For the text-containing cell, return its midpoint in (X, Y) coordinate format. 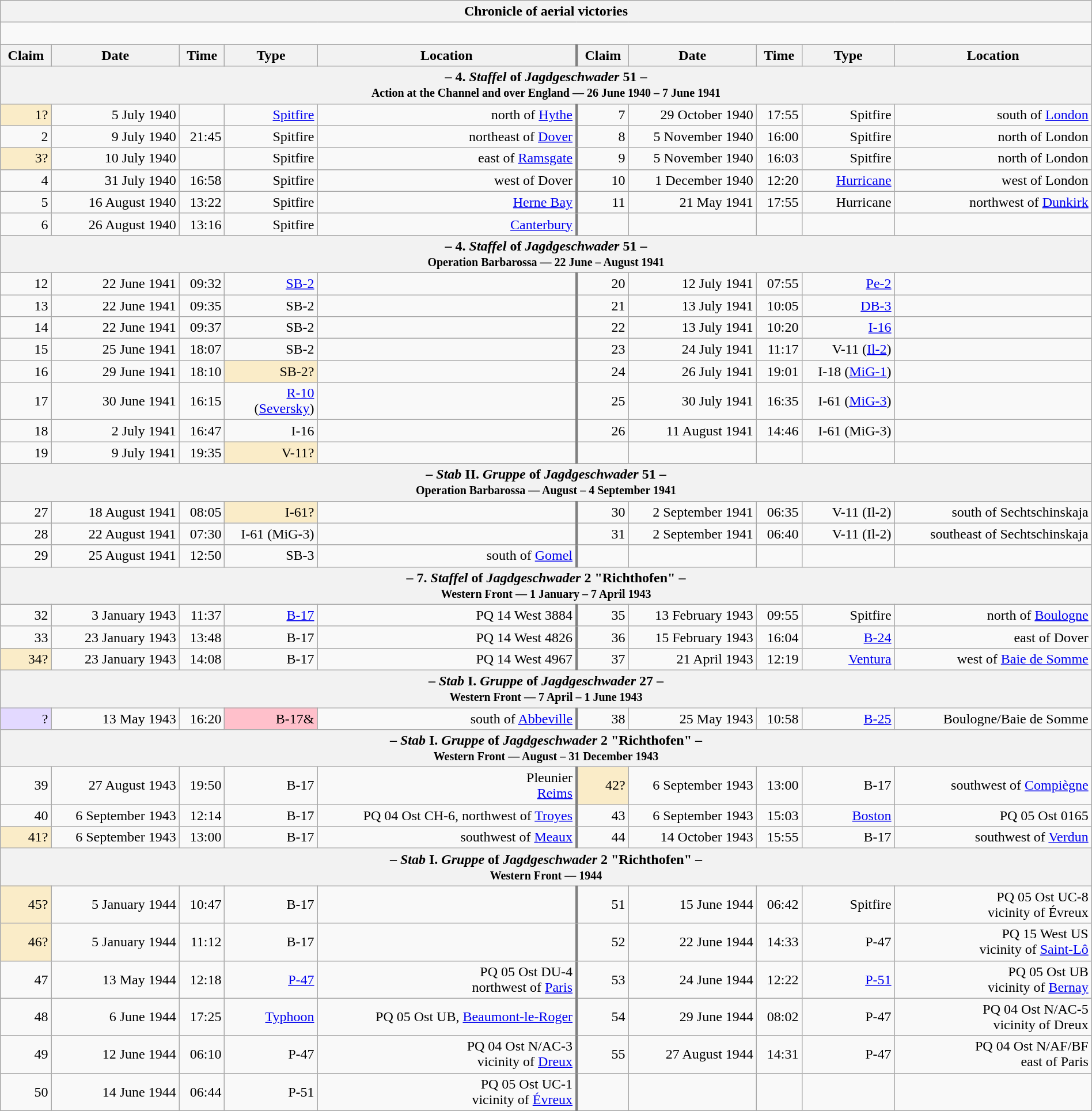
34? (26, 659)
11 August 1941 (692, 431)
53 (602, 979)
16:03 (779, 158)
25 August 1941 (115, 556)
13 May 1944 (115, 979)
52 (602, 942)
B-24 (848, 637)
PQ 05 Ost UBvicinity of Bernay (993, 979)
22 June 1944 (692, 942)
19:50 (202, 786)
PQ 05 Ost UB, Beaumont-le-Roger (447, 1017)
– 4. Staffel of Jagdgeschwader 51 –Operation Barbarossa — 22 June – August 1941 (546, 253)
17 (26, 401)
14:33 (779, 942)
31 July 1940 (115, 180)
16:58 (202, 180)
35 (602, 615)
PleunierReims (447, 786)
12:22 (779, 979)
29 June 1944 (692, 1017)
40 (26, 816)
23 (602, 350)
– Stab II. Gruppe of Jagdgeschwader 51 –Operation Barbarossa — August – 4 September 1941 (546, 483)
– 4. Staffel of Jagdgeschwader 51 –Action at the Channel and over England — 26 June 1940 – 7 June 1941 (546, 85)
6 June 1944 (115, 1017)
B-17& (271, 718)
18 (26, 431)
14 October 1943 (692, 837)
14 (26, 328)
PQ 15 West USvicinity of Saint-Lô (993, 942)
36 (602, 637)
21 April 1943 (692, 659)
47 (26, 979)
25 June 1941 (115, 350)
SB-2? (271, 371)
29 October 1940 (692, 115)
PQ 04 Ost N/AC-3vicinity of Dreux (447, 1054)
24 June 1944 (692, 979)
south of Gomel (447, 556)
Typhoon (271, 1017)
south of Sechtschinskaja (993, 512)
12:19 (779, 659)
44 (602, 837)
9 July 1940 (115, 136)
30 (602, 512)
12 June 1944 (115, 1054)
Boulogne/Baie de Somme (993, 718)
Chronicle of aerial victories (546, 12)
38 (602, 718)
26 (602, 431)
B-25 (848, 718)
5 (26, 202)
14 June 1944 (115, 1092)
27 (26, 512)
Ventura (848, 659)
08:02 (779, 1017)
30 June 1941 (115, 401)
16 (26, 371)
24 July 1941 (692, 350)
15 June 1944 (692, 904)
09:35 (202, 306)
– Stab I. Gruppe of Jagdgeschwader 2 "Richthofen" –Western Front — August – 31 December 1943 (546, 749)
26 July 1941 (692, 371)
15 (26, 350)
10:58 (779, 718)
37 (602, 659)
27 August 1944 (692, 1054)
25 May 1943 (692, 718)
11:12 (202, 942)
12:50 (202, 556)
16:47 (202, 431)
southeast of Sechtschinskaja (993, 534)
33 (26, 637)
12 July 1941 (692, 283)
southwest of Meaux (447, 837)
18 August 1941 (115, 512)
– Stab I. Gruppe of Jagdgeschwader 2 "Richthofen" –Western Front — 1944 (546, 867)
06:35 (779, 512)
07:55 (779, 283)
14:46 (779, 431)
PQ 14 West 4967 (447, 659)
43 (602, 816)
northeast of Dover (447, 136)
east of Dover (993, 637)
PQ 04 Ost CH-6, northwest of Troyes (447, 816)
29 June 1941 (115, 371)
north of Hythe (447, 115)
4 (26, 180)
13 February 1943 (692, 615)
28 (26, 534)
Herne Bay (447, 202)
22 August 1941 (115, 534)
45? (26, 904)
PQ 05 Ost UC-8vicinity of Évreux (993, 904)
12:14 (202, 816)
10:20 (779, 328)
PQ 14 West 4826 (447, 637)
41? (26, 837)
19 (26, 453)
16:35 (779, 401)
northwest of Dunkirk (993, 202)
06:40 (779, 534)
22 (602, 328)
27 August 1943 (115, 786)
51 (602, 904)
1? (26, 115)
16:00 (779, 136)
SB-3 (271, 556)
7 (602, 115)
26 August 1940 (115, 224)
13:22 (202, 202)
06:42 (779, 904)
32 (26, 615)
PQ 05 Ost UC-1vicinity of Évreux (447, 1092)
13:48 (202, 637)
14:31 (779, 1054)
PQ 04 Ost N/AC-5vicinity of Dreux (993, 1017)
12:18 (202, 979)
09:55 (779, 615)
? (26, 718)
3 January 1943 (115, 615)
09:32 (202, 283)
16:04 (779, 637)
46? (26, 942)
8 (602, 136)
12:20 (779, 180)
9 (602, 158)
19:35 (202, 453)
north of Boulogne (993, 615)
Boston (848, 816)
18:07 (202, 350)
west of Dover (447, 180)
07:30 (202, 534)
– Stab I. Gruppe of Jagdgeschwader 27 –Western Front — 7 April – 1 June 1943 (546, 689)
42? (602, 786)
PQ 05 Ost 0165 (993, 816)
25 (602, 401)
39 (26, 786)
14:08 (202, 659)
10 (602, 180)
55 (602, 1054)
13 (26, 306)
2 July 1941 (115, 431)
southwest of Verdun (993, 837)
10:47 (202, 904)
16:15 (202, 401)
18:10 (202, 371)
southwest of Compiègne (993, 786)
PQ 05 Ost DU-4northwest of Paris (447, 979)
17:25 (202, 1017)
– 7. Staffel of Jagdgeschwader 2 "Richthofen" –Western Front — 1 January – 7 April 1943 (546, 585)
11:37 (202, 615)
12 (26, 283)
9 July 1941 (115, 453)
29 (26, 556)
21:45 (202, 136)
R-10 (Seversky) (271, 401)
15:55 (779, 837)
50 (26, 1092)
16:20 (202, 718)
20 (602, 283)
06:10 (202, 1054)
15 February 1943 (692, 637)
13:16 (202, 224)
48 (26, 1017)
Pe-2 (848, 283)
10:05 (779, 306)
11 (602, 202)
I-18 (MiG-1) (848, 371)
6 (26, 224)
Canterbury (447, 224)
49 (26, 1054)
east of Ramsgate (447, 158)
west of Baie de Somme (993, 659)
I-61? (271, 512)
south of London (993, 115)
PQ 04 Ost N/AF/BFeast of Paris (993, 1054)
24 (602, 371)
2 (26, 136)
15:03 (779, 816)
16 August 1940 (115, 202)
V-11? (271, 453)
21 (602, 306)
10 July 1940 (115, 158)
09:37 (202, 328)
1 December 1940 (692, 180)
21 May 1941 (692, 202)
13 May 1943 (115, 718)
54 (602, 1017)
06:44 (202, 1092)
south of Abbeville (447, 718)
3? (26, 158)
5 July 1940 (115, 115)
30 July 1941 (692, 401)
PQ 14 West 3884 (447, 615)
DB-3 (848, 306)
31 (602, 534)
west of London (993, 180)
08:05 (202, 512)
11:17 (779, 350)
19:01 (779, 371)
